From the cell containing the given text, extract its center point as [X, Y] coordinate. 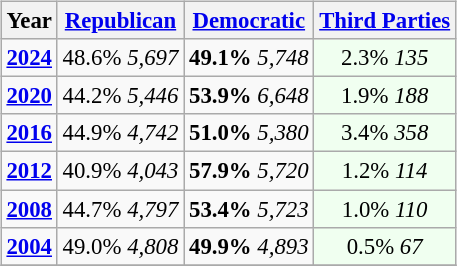
49.9% 4,893 [249, 246]
0.5% 67 [385, 246]
2020 [29, 96]
2008 [29, 209]
53.9% 6,648 [249, 96]
Year [29, 21]
49.1% 5,748 [249, 58]
2.3% 135 [385, 58]
1.0% 110 [385, 209]
49.0% 4,808 [120, 246]
44.7% 4,797 [120, 209]
53.4% 5,723 [249, 209]
2016 [29, 133]
1.2% 114 [385, 171]
Democratic [249, 21]
3.4% 358 [385, 133]
57.9% 5,720 [249, 171]
2012 [29, 171]
44.9% 4,742 [120, 133]
2024 [29, 58]
51.0% 5,380 [249, 133]
Republican [120, 21]
48.6% 5,697 [120, 58]
40.9% 4,043 [120, 171]
44.2% 5,446 [120, 96]
1.9% 188 [385, 96]
2004 [29, 246]
Third Parties [385, 21]
